Locate the cell with the specified text and output its (X, Y) center coordinate. 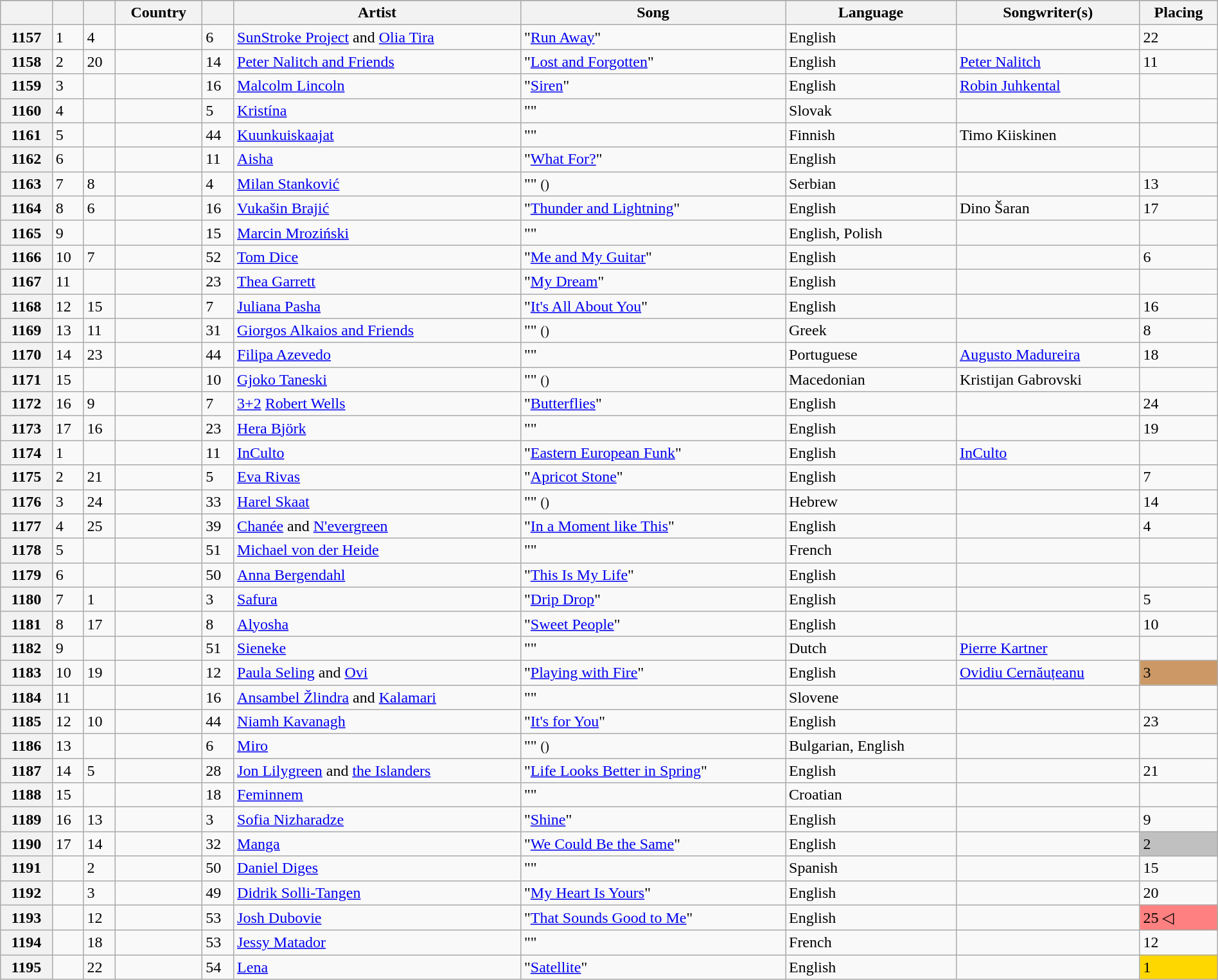
Niamh Kavanagh (378, 722)
1161 (26, 135)
1172 (26, 404)
1188 (26, 795)
1180 (26, 599)
1178 (26, 550)
Milan Stanković (378, 184)
1168 (26, 306)
1189 (26, 819)
1165 (26, 232)
Sieneke (378, 648)
25 (99, 526)
Gjoko Taneski (378, 380)
"Playing with Fire" (653, 672)
1187 (26, 771)
Serbian (870, 184)
1191 (26, 868)
English, Polish (870, 232)
Daniel Diges (378, 868)
Kristijan Gabrovski (1047, 380)
Greek (870, 331)
"Sweet People" (653, 624)
33 (218, 502)
1176 (26, 502)
Hebrew (870, 502)
1169 (26, 331)
Augusto Madureira (1047, 355)
1166 (26, 257)
Kristína (378, 110)
"Satellite" (653, 967)
Tom Dice (378, 257)
"That Sounds Good to Me" (653, 918)
1195 (26, 967)
1171 (26, 380)
Kuunkuiskaajat (378, 135)
Pierre Kartner (1047, 648)
Dutch (870, 648)
1190 (26, 844)
1179 (26, 575)
Juliana Pasha (378, 306)
1194 (26, 943)
Marcin Mroziński (378, 232)
"Butterflies" (653, 404)
"Me and My Guitar" (653, 257)
39 (218, 526)
1173 (26, 428)
"This Is My Life" (653, 575)
"Shine" (653, 819)
1186 (26, 746)
1181 (26, 624)
Giorgos Alkaios and Friends (378, 331)
1182 (26, 648)
Feminnem (378, 795)
Croatian (870, 795)
"We Could Be the Same" (653, 844)
Country (159, 13)
32 (218, 844)
1164 (26, 208)
1184 (26, 697)
1157 (26, 37)
Harel Skaat (378, 502)
Paula Seling and Ovi (378, 672)
SunStroke Project and Olia Tira (378, 37)
Song (653, 13)
Timo Kiiskinen (1047, 135)
Safura (378, 599)
Miro (378, 746)
Jon Lilygreen and the Islanders (378, 771)
Didrik Solli-Tangen (378, 893)
Anna Bergendahl (378, 575)
"Lost and Forgotten" (653, 62)
"My Heart Is Yours" (653, 893)
"Apricot Stone" (653, 477)
Hera Björk (378, 428)
Malcolm Lincoln (378, 86)
Peter Nalitch and Friends (378, 62)
1183 (26, 672)
1163 (26, 184)
"Life Looks Better in Spring" (653, 771)
Eva Rivas (378, 477)
Robin Juhkental (1047, 86)
Finnish (870, 135)
31 (218, 331)
Portuguese (870, 355)
1174 (26, 453)
"Eastern European Funk" (653, 453)
1175 (26, 477)
Ovidiu Cernăuțeanu (1047, 672)
3+2 Robert Wells (378, 404)
Alyosha (378, 624)
Aisha (378, 159)
"Drip Drop" (653, 599)
Spanish (870, 868)
Macedonian (870, 380)
"Siren" (653, 86)
49 (218, 893)
1192 (26, 893)
1160 (26, 110)
"What For?" (653, 159)
Lena (378, 967)
"Run Away" (653, 37)
"It's All About You" (653, 306)
28 (218, 771)
Ansambel Žlindra and Kalamari (378, 697)
Jessy Matador (378, 943)
52 (218, 257)
1162 (26, 159)
1170 (26, 355)
Vukašin Brajić (378, 208)
54 (218, 967)
Manga (378, 844)
Michael von der Heide (378, 550)
"It's for You" (653, 722)
1167 (26, 281)
1185 (26, 722)
Dino Šaran (1047, 208)
Thea Garrett (378, 281)
Sofia Nizharadze (378, 819)
Placing (1178, 13)
Chanée and N'evergreen (378, 526)
Filipa Azevedo (378, 355)
"Thunder and Lightning" (653, 208)
Songwriter(s) (1047, 13)
Language (870, 13)
Slovak (870, 110)
Bulgarian, English (870, 746)
Peter Nalitch (1047, 62)
1159 (26, 86)
1158 (26, 62)
Josh Dubovie (378, 918)
1193 (26, 918)
1177 (26, 526)
Slovene (870, 697)
Artist (378, 13)
"In a Moment like This" (653, 526)
25 ◁ (1178, 918)
"My Dream" (653, 281)
